Return the [X, Y] coordinate for the center point of the cell that contains the specified text.  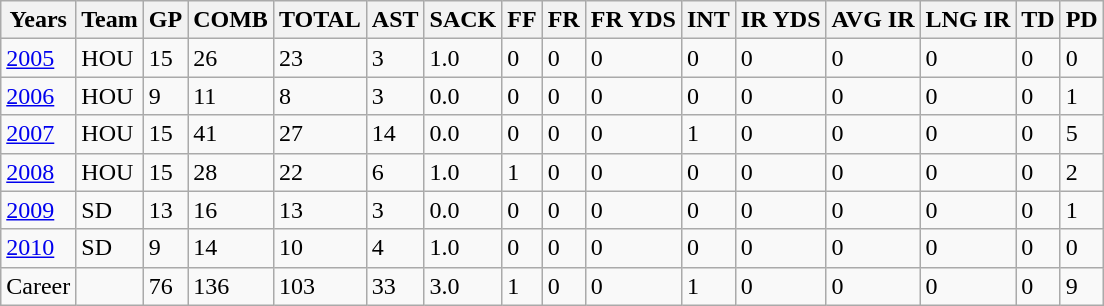
5 [1082, 134]
INT [708, 20]
2008 [38, 172]
2009 [38, 210]
27 [320, 134]
23 [320, 58]
16 [231, 210]
SACK [463, 20]
22 [320, 172]
11 [231, 96]
TD [1038, 20]
136 [231, 286]
10 [320, 248]
2010 [38, 248]
8 [320, 96]
Team [110, 20]
2 [1082, 172]
PD [1082, 20]
2005 [38, 58]
FF [522, 20]
Career [38, 286]
26 [231, 58]
2007 [38, 134]
FR [564, 20]
AST [395, 20]
41 [231, 134]
4 [395, 248]
Years [38, 20]
28 [231, 172]
GP [165, 20]
IR YDS [780, 20]
TOTAL [320, 20]
33 [395, 286]
FR YDS [633, 20]
AVG IR [873, 20]
103 [320, 286]
LNG IR [968, 20]
COMB [231, 20]
6 [395, 172]
2006 [38, 96]
76 [165, 286]
3.0 [463, 286]
